Return (X, Y) of the center of cell containing provided text 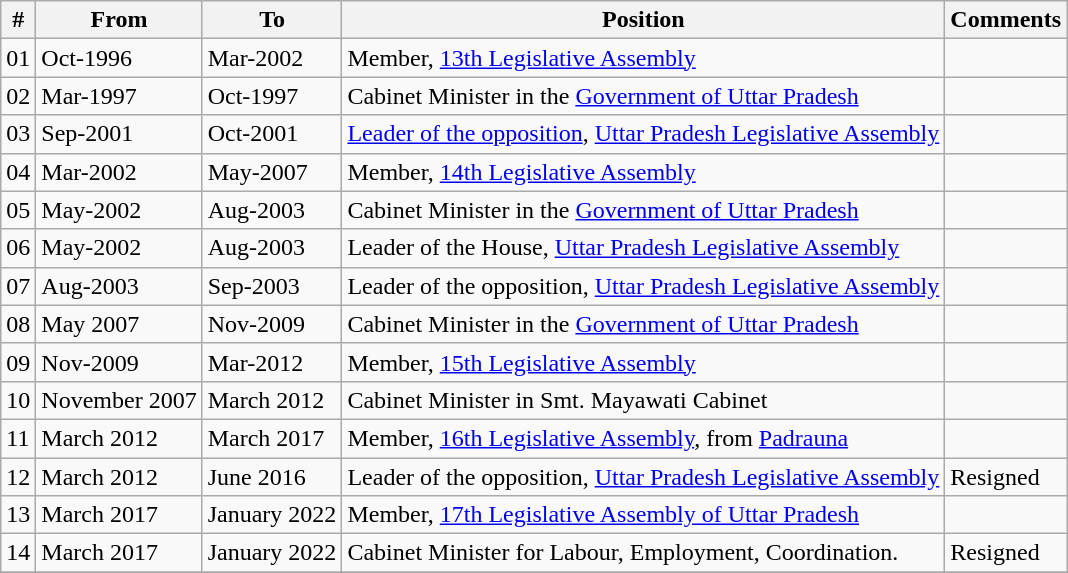
Cabinet Minister for Labour, Employment, Coordination. (644, 553)
Member, 13th Legislative Assembly (644, 58)
06 (18, 248)
04 (18, 172)
Member, 14th Legislative Assembly (644, 172)
13 (18, 515)
03 (18, 134)
Oct-2001 (272, 134)
Sep-2001 (119, 134)
Oct-1997 (272, 96)
09 (18, 362)
Cabinet Minister in Smt. Mayawati Cabinet (644, 400)
11 (18, 438)
June 2016 (272, 477)
# (18, 20)
To (272, 20)
05 (18, 210)
Member, 15th Legislative Assembly (644, 362)
May 2007 (119, 324)
May-2007 (272, 172)
02 (18, 96)
10 (18, 400)
Mar-1997 (119, 96)
Oct-1996 (119, 58)
From (119, 20)
Sep-2003 (272, 286)
Member, 17th Legislative Assembly of Uttar Pradesh (644, 515)
November 2007 (119, 400)
12 (18, 477)
Comments (1006, 20)
07 (18, 286)
14 (18, 553)
Member, 16th Legislative Assembly, from Padrauna (644, 438)
Position (644, 20)
01 (18, 58)
08 (18, 324)
Leader of the House, Uttar Pradesh Legislative Assembly (644, 248)
Mar-2012 (272, 362)
